Capture the cell that displays the provided text and extract its (x, y) central coordinate. 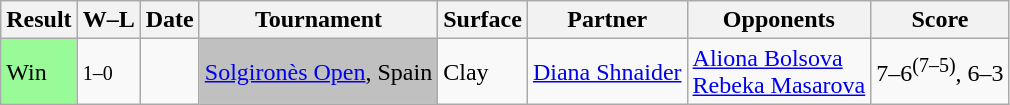
Tournament (318, 20)
7–6(7–5), 6–3 (940, 72)
Result (39, 20)
1–0 (108, 72)
Clay (483, 72)
Surface (483, 20)
Solgironès Open, Spain (318, 72)
Aliona Bolsova Rebeka Masarova (779, 72)
Partner (607, 20)
Diana Shnaider (607, 72)
Date (170, 20)
W–L (108, 20)
Win (39, 72)
Opponents (779, 20)
Score (940, 20)
